Output the (X, Y) coordinate of the center of the cell containing the given text.  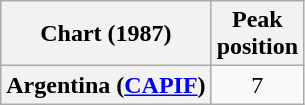
Peakposition (257, 34)
Chart (1987) (106, 34)
7 (257, 85)
Argentina (CAPIF) (106, 85)
